Find where the given text appears and provide that cell's center as [X, Y] coordinate. 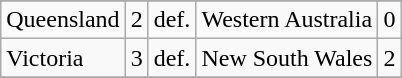
New South Wales [287, 58]
Victoria [63, 58]
Queensland [63, 20]
3 [136, 58]
0 [390, 20]
Western Australia [287, 20]
